From the cell containing the given text, extract its center point as (x, y) coordinate. 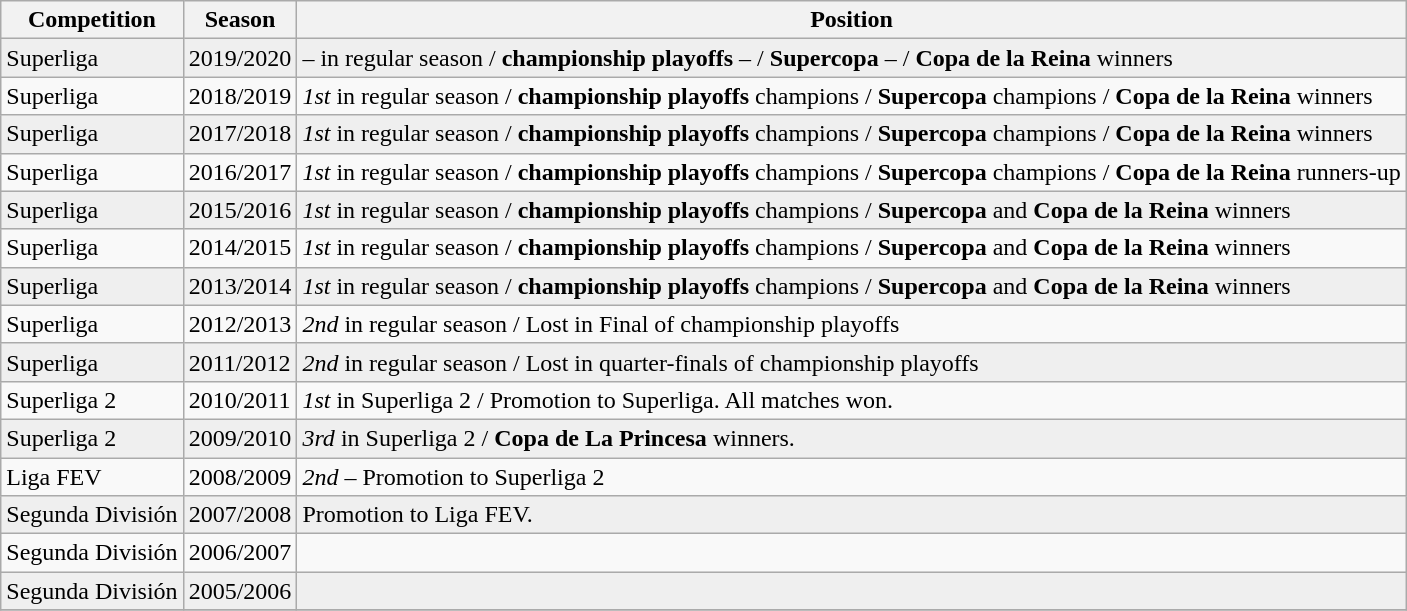
2013/2014 (240, 286)
2009/2010 (240, 438)
Competition (92, 20)
Liga FEV (92, 477)
2018/2019 (240, 96)
– in regular season / championship playoffs – / Supercopa – / Copa de la Reina winners (852, 58)
2014/2015 (240, 248)
2017/2018 (240, 134)
2nd in regular season / Lost in quarter-finals of championship playoffs (852, 362)
Season (240, 20)
2007/2008 (240, 515)
3rd in Superliga 2 / Copa de La Princesa winners. (852, 438)
2011/2012 (240, 362)
2006/2007 (240, 553)
2nd in regular season / Lost in Final of championship playoffs (852, 324)
2nd – Promotion to Superliga 2 (852, 477)
2012/2013 (240, 324)
1st in Superliga 2 / Promotion to Superliga. All matches won. (852, 400)
2010/2011 (240, 400)
2008/2009 (240, 477)
Position (852, 20)
2019/2020 (240, 58)
Promotion to Liga FEV. (852, 515)
1st in regular season / championship playoffs champions / Supercopa champions / Copa de la Reina runners-up (852, 172)
2005/2006 (240, 591)
2015/2016 (240, 210)
2016/2017 (240, 172)
